Determine the (X, Y) coordinate at the center of the cell enclosing the given text.  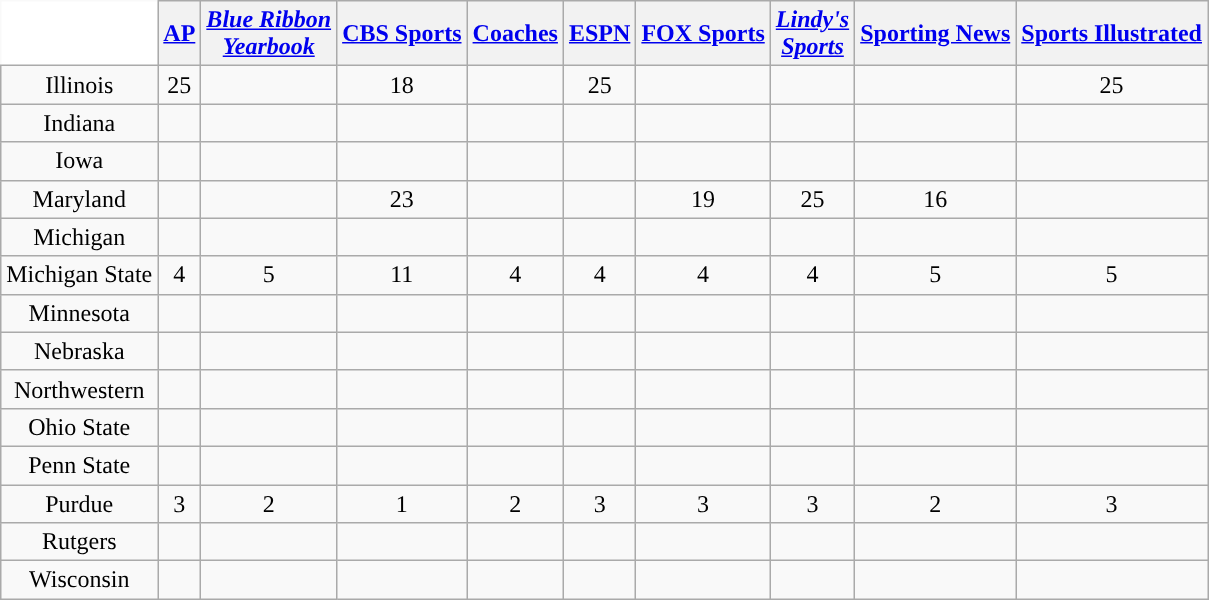
Maryland (80, 199)
Indiana (80, 123)
Blue RibbonYearbook (269, 34)
18 (402, 85)
Minnesota (80, 313)
16 (936, 199)
Purdue (80, 503)
Iowa (80, 161)
Illinois (80, 85)
Ohio State (80, 427)
Michigan (80, 237)
FOX Sports (703, 34)
AP (180, 34)
ESPN (599, 34)
23 (402, 199)
Nebraska (80, 351)
Coaches (515, 34)
19 (703, 199)
Northwestern (80, 389)
Wisconsin (80, 580)
Sporting News (936, 34)
Rutgers (80, 542)
11 (402, 275)
Penn State (80, 465)
Lindy'sSports (812, 34)
Sports Illustrated (1112, 34)
CBS Sports (402, 34)
1 (402, 503)
Michigan State (80, 275)
